Scan for the cell matching the given text and deliver its (X, Y) coordinate at center. 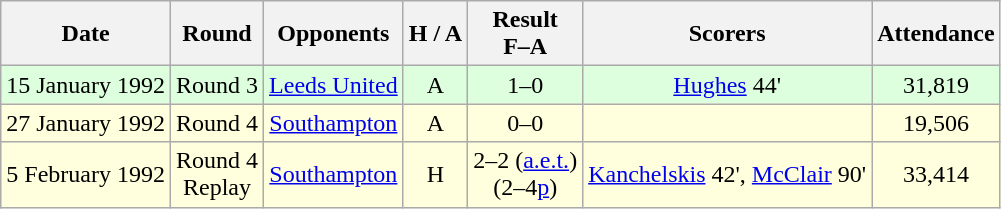
Round (216, 34)
2–2 (a.e.t.)(2–4p) (526, 174)
Date (86, 34)
Leeds United (334, 85)
15 January 1992 (86, 85)
Round 3 (216, 85)
Hughes 44' (728, 85)
Attendance (936, 34)
Kanchelskis 42', McClair 90' (728, 174)
Scorers (728, 34)
19,506 (936, 123)
0–0 (526, 123)
27 January 1992 (86, 123)
Round 4Replay (216, 174)
ResultF–A (526, 34)
Opponents (334, 34)
5 February 1992 (86, 174)
Round 4 (216, 123)
33,414 (936, 174)
31,819 (936, 85)
1–0 (526, 85)
H (435, 174)
H / A (435, 34)
